Detect which cell encompasses the target text, then output its (x, y) center coordinate. 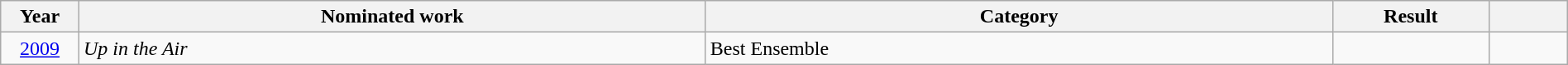
Year (40, 17)
Result (1411, 17)
Best Ensemble (1019, 48)
Category (1019, 17)
Nominated work (392, 17)
Up in the Air (392, 48)
2009 (40, 48)
